Provide the [X, Y] coordinate of the cell's center where the given text is located.  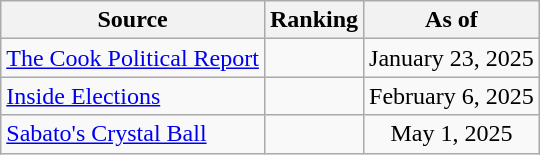
Inside Elections [133, 96]
Ranking [314, 20]
Sabato's Crystal Ball [133, 134]
As of [452, 20]
January 23, 2025 [452, 58]
Source [133, 20]
February 6, 2025 [452, 96]
The Cook Political Report [133, 58]
May 1, 2025 [452, 134]
